From the cell containing the given text, extract its center point as [X, Y] coordinate. 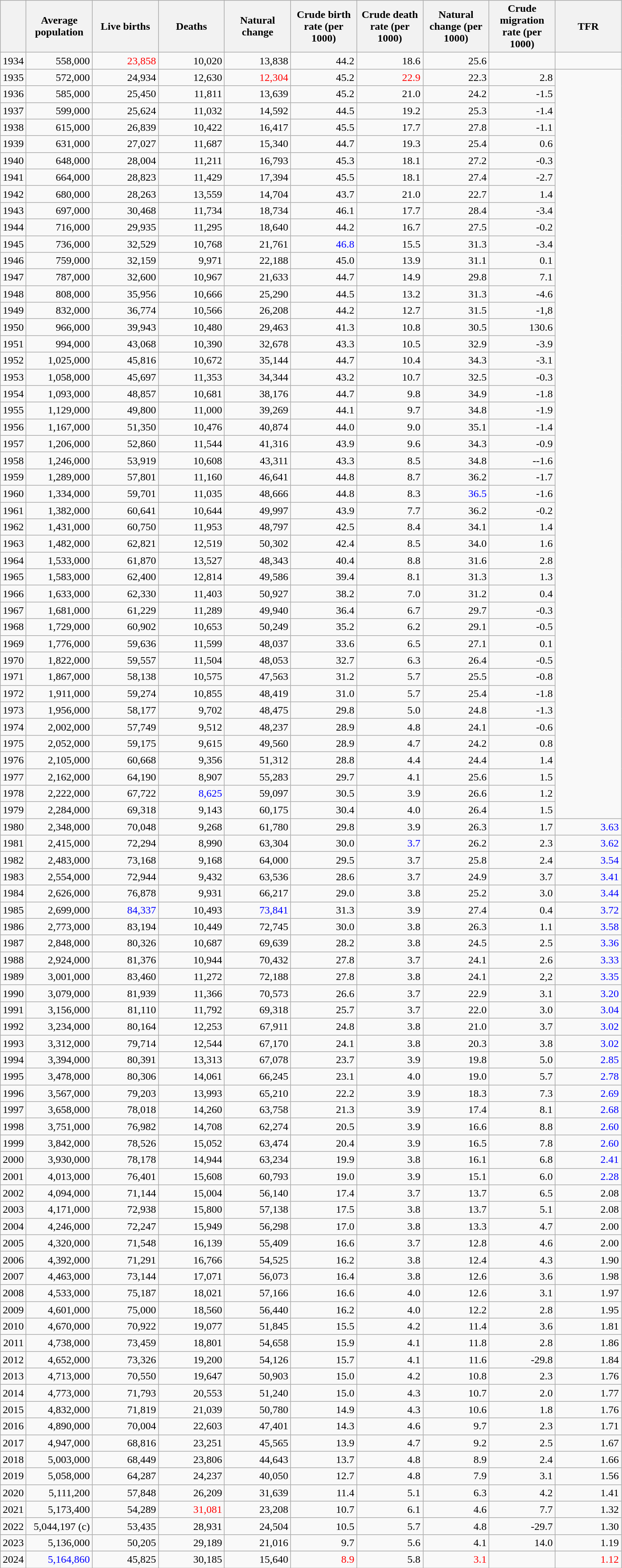
10,687 [192, 943]
5,003,000 [60, 1459]
2018 [13, 1459]
63,304 [257, 843]
51,350 [125, 427]
1949 [13, 311]
11,687 [192, 144]
1992 [13, 1026]
1.41 [588, 1493]
13,527 [192, 560]
2.28 [588, 1176]
46,641 [257, 477]
67,722 [125, 794]
736,000 [60, 244]
55,409 [257, 1243]
80,306 [125, 1077]
2,848,000 [60, 943]
32.7 [324, 660]
1,911,000 [60, 693]
71,548 [125, 1243]
3.63 [588, 827]
1988 [13, 960]
3,079,000 [60, 993]
73,326 [125, 1360]
Natural change [257, 26]
1947 [13, 277]
64,000 [257, 860]
10,566 [192, 311]
59,557 [125, 660]
16.1 [456, 1160]
18,640 [257, 227]
1,583,000 [60, 577]
10,967 [192, 277]
19.9 [324, 1160]
76,982 [125, 1127]
73,144 [125, 1276]
4,890,000 [60, 1426]
2012 [13, 1360]
5,058,000 [60, 1476]
11.6 [456, 1360]
1.86 [588, 1343]
11,295 [192, 227]
808,000 [60, 294]
10.6 [456, 1410]
57,848 [125, 1493]
31.5 [456, 311]
63,758 [257, 1110]
680,000 [60, 194]
58,138 [125, 677]
1971 [13, 677]
Live births [125, 26]
1,093,000 [60, 394]
57,749 [125, 727]
31.6 [456, 560]
48,037 [257, 644]
1,129,000 [60, 410]
57,801 [125, 477]
40,050 [257, 1476]
10,681 [192, 394]
51,312 [257, 760]
35,144 [257, 360]
5,111,200 [60, 1493]
6.8 [522, 1160]
34,344 [257, 377]
2,162,000 [60, 777]
2,105,000 [60, 760]
10,644 [192, 511]
12,519 [192, 544]
3.62 [588, 843]
966,000 [60, 327]
15.1 [456, 1176]
28.4 [456, 210]
12,814 [192, 577]
72,188 [257, 976]
34.1 [456, 527]
49,586 [257, 577]
72,247 [125, 1226]
62,400 [125, 577]
1.90 [588, 1260]
45.0 [324, 261]
23,208 [257, 1509]
1,681,000 [60, 610]
1938 [13, 127]
71,793 [125, 1393]
-4.6 [522, 294]
6.2 [390, 627]
48,343 [257, 560]
48,475 [257, 710]
44,643 [257, 1459]
30.4 [324, 810]
0.6 [522, 144]
18,560 [192, 1309]
8,990 [192, 843]
1.97 [588, 1293]
1,246,000 [60, 460]
76,878 [125, 893]
36,774 [125, 311]
14,704 [257, 194]
3,658,000 [60, 1110]
71,291 [125, 1260]
13,993 [192, 1093]
130.6 [522, 327]
50,302 [257, 544]
1995 [13, 1077]
3.04 [588, 1010]
50,903 [257, 1376]
4,392,000 [60, 1260]
1.84 [588, 1360]
1,289,000 [60, 477]
2.85 [588, 1060]
50,249 [257, 627]
24,237 [192, 1476]
22.2 [324, 1093]
83,460 [125, 976]
-0.6 [522, 727]
45.3 [324, 161]
11,289 [192, 610]
648,000 [60, 161]
1943 [13, 210]
59,274 [125, 693]
73,168 [125, 860]
1993 [13, 1043]
3.35 [588, 976]
1999 [13, 1143]
1991 [13, 1010]
5,136,000 [60, 1543]
3.72 [588, 910]
11,429 [192, 177]
26,209 [192, 1493]
80,391 [125, 1060]
716,000 [60, 227]
994,000 [60, 344]
9,143 [192, 810]
-29.8 [522, 1360]
2,052,000 [60, 743]
14,260 [192, 1110]
59,097 [257, 794]
39,269 [257, 410]
70,004 [125, 1426]
10,575 [192, 677]
1,058,000 [60, 377]
83,194 [125, 927]
27.2 [456, 161]
4,652,000 [60, 1360]
15.7 [324, 1360]
2,222,000 [60, 794]
35.1 [456, 427]
1,334,000 [60, 493]
75,000 [125, 1309]
1956 [13, 427]
48,053 [257, 660]
27.5 [456, 227]
--1.6 [522, 460]
2022 [13, 1526]
32,529 [125, 244]
26.2 [456, 843]
697,000 [60, 210]
61,870 [125, 560]
10,944 [192, 960]
1955 [13, 410]
50,780 [257, 1410]
615,000 [60, 127]
4,320,000 [60, 1243]
21,016 [257, 1543]
32,600 [125, 277]
62,274 [257, 1127]
1946 [13, 261]
2.41 [588, 1160]
4,773,000 [60, 1393]
44.0 [324, 427]
16,417 [257, 127]
2,2 [522, 976]
25.7 [324, 1010]
31.0 [324, 693]
5,164,860 [60, 1559]
-0.8 [522, 677]
3.36 [588, 943]
1981 [13, 843]
25.8 [456, 860]
1982 [13, 860]
11,353 [192, 377]
44.1 [324, 410]
21,633 [257, 277]
27,027 [125, 144]
2,348,000 [60, 827]
Natural change (per 1000) [456, 26]
2014 [13, 1393]
48,797 [257, 527]
11.8 [456, 1343]
1940 [13, 161]
49,997 [257, 511]
3.54 [588, 860]
32,678 [257, 344]
19,200 [192, 1360]
16,766 [192, 1260]
17.5 [324, 1210]
64,287 [125, 1476]
51,240 [257, 1393]
1950 [13, 327]
3,312,000 [60, 1043]
3,156,000 [60, 1010]
8.7 [390, 477]
2,002,000 [60, 727]
54,289 [125, 1509]
1941 [13, 177]
32.5 [456, 377]
2015 [13, 1410]
10,422 [192, 127]
11,000 [192, 410]
23,858 [125, 61]
1970 [13, 660]
48,666 [257, 493]
1,867,000 [60, 677]
63,536 [257, 877]
4,246,000 [60, 1226]
10,653 [192, 627]
22.7 [456, 194]
1935 [13, 77]
49,800 [125, 410]
4,013,000 [60, 1176]
56,298 [257, 1226]
68,449 [125, 1459]
11,953 [192, 527]
-1.9 [522, 410]
4,832,000 [60, 1410]
16,793 [257, 161]
-3.1 [522, 360]
8.3 [390, 493]
10,390 [192, 344]
15,340 [257, 144]
17,071 [192, 1276]
62,821 [125, 544]
4,463,000 [60, 1276]
45,697 [125, 377]
70,573 [257, 993]
25,290 [257, 294]
4,713,000 [60, 1376]
12,630 [192, 77]
26,208 [257, 311]
3,478,000 [60, 1077]
9,931 [192, 893]
3,930,000 [60, 1160]
39,943 [125, 327]
7.8 [522, 1143]
2006 [13, 1260]
9,512 [192, 727]
20,553 [192, 1393]
36.5 [456, 493]
-2.7 [522, 177]
9,702 [192, 710]
49,940 [257, 610]
28.6 [324, 877]
2007 [13, 1276]
72,745 [257, 927]
2005 [13, 1243]
59,175 [125, 743]
1.71 [588, 1426]
1976 [13, 760]
16,139 [192, 1243]
5,173,400 [60, 1509]
46.1 [324, 210]
5,044,197 (c) [60, 1526]
79,714 [125, 1043]
13,313 [192, 1060]
1944 [13, 227]
66,217 [257, 893]
1.3 [522, 577]
5.8 [390, 1559]
11,599 [192, 644]
1.32 [588, 1509]
53,919 [125, 460]
1985 [13, 910]
1978 [13, 794]
80,164 [125, 1026]
15,640 [257, 1559]
2002 [13, 1193]
56,440 [257, 1309]
1937 [13, 111]
1.98 [588, 1276]
29.0 [324, 893]
631,000 [60, 144]
47,401 [257, 1426]
-1,8 [522, 311]
1,956,000 [60, 710]
34.0 [456, 544]
34.9 [456, 394]
599,000 [60, 111]
72,944 [125, 877]
1958 [13, 460]
1974 [13, 727]
28.8 [324, 760]
46.8 [324, 244]
65,210 [257, 1093]
TFR [588, 26]
6.0 [522, 1176]
1.77 [588, 1393]
1,482,000 [60, 544]
14.3 [324, 1426]
67,078 [257, 1060]
1959 [13, 477]
11,035 [192, 493]
1983 [13, 877]
60,175 [257, 810]
11,504 [192, 660]
572,000 [60, 77]
2.69 [588, 1093]
11,734 [192, 210]
19.2 [390, 111]
12.2 [456, 1309]
31,639 [257, 1493]
19,077 [192, 1326]
29.5 [324, 860]
20.4 [324, 1143]
3.20 [588, 993]
28,931 [192, 1526]
1.19 [588, 1543]
58,177 [125, 710]
73,459 [125, 1343]
29,463 [257, 327]
6.7 [390, 610]
2020 [13, 1493]
64,190 [125, 777]
15.9 [324, 1343]
3,234,000 [60, 1026]
10,020 [192, 61]
-1.5 [522, 94]
1.81 [588, 1326]
-3.9 [522, 344]
18,734 [257, 210]
2.68 [588, 1110]
79,203 [125, 1093]
9.0 [390, 427]
28,823 [125, 177]
1969 [13, 644]
8.4 [390, 527]
73,841 [257, 910]
72,938 [125, 1210]
48,857 [125, 394]
42.4 [324, 544]
2,699,000 [60, 910]
1,729,000 [60, 627]
2011 [13, 1343]
11,272 [192, 976]
18.3 [456, 1093]
67,911 [257, 1026]
23,806 [192, 1459]
1934 [13, 61]
16.7 [390, 227]
1936 [13, 94]
20.5 [324, 1127]
45,825 [125, 1559]
14,592 [257, 111]
61,229 [125, 610]
10,768 [192, 244]
Crude death rate (per 1000) [390, 26]
60,750 [125, 527]
11,032 [192, 111]
10,480 [192, 327]
Average population [60, 26]
25,624 [125, 111]
1998 [13, 1127]
21,039 [192, 1410]
13.2 [390, 294]
6.1 [390, 1509]
59,636 [125, 644]
63,234 [257, 1160]
11,366 [192, 993]
17,394 [257, 177]
41,316 [257, 444]
4,670,000 [60, 1326]
70,048 [125, 827]
Crude migration rate (per 1000) [522, 26]
1,431,000 [60, 527]
48,237 [257, 727]
24.9 [456, 877]
38,176 [257, 394]
52,860 [125, 444]
1961 [13, 511]
13.3 [456, 1226]
4,094,000 [60, 1193]
1997 [13, 1110]
2,483,000 [60, 860]
1.67 [588, 1443]
11,211 [192, 161]
11,811 [192, 94]
15,052 [192, 1143]
24.4 [456, 760]
4,738,000 [60, 1343]
1972 [13, 693]
3,394,000 [60, 1060]
759,000 [60, 261]
18,021 [192, 1293]
1,822,000 [60, 660]
1939 [13, 144]
4,601,000 [60, 1309]
2.6 [522, 960]
23.1 [324, 1077]
15,004 [192, 1193]
45,565 [257, 1443]
1942 [13, 194]
4.4 [390, 760]
7.1 [522, 277]
2,415,000 [60, 843]
2017 [13, 1443]
54,126 [257, 1360]
12,304 [257, 77]
1989 [13, 976]
29,189 [192, 1543]
40.4 [324, 560]
28,263 [125, 194]
36.4 [324, 610]
70,922 [125, 1326]
2013 [13, 1376]
9,971 [192, 261]
57,138 [257, 1210]
1960 [13, 493]
43,311 [257, 460]
-1.3 [522, 710]
1973 [13, 710]
1.66 [588, 1459]
14,944 [192, 1160]
5.6 [390, 1543]
1953 [13, 377]
31,081 [192, 1509]
8,625 [192, 794]
2.78 [588, 1077]
33.6 [324, 644]
1,776,000 [60, 644]
25.5 [456, 677]
56,073 [257, 1276]
18.6 [390, 61]
15,949 [192, 1226]
9.8 [390, 394]
66,245 [257, 1077]
80,326 [125, 943]
16.5 [456, 1143]
1984 [13, 893]
35.2 [324, 627]
1987 [13, 943]
3.58 [588, 927]
10,666 [192, 294]
1.12 [588, 1559]
3,567,000 [60, 1093]
15,608 [192, 1176]
71,144 [125, 1193]
38.2 [324, 594]
1.8 [522, 1410]
2010 [13, 1326]
9,615 [192, 743]
53,435 [125, 1526]
32,159 [125, 261]
1962 [13, 527]
664,000 [60, 177]
2,554,000 [60, 877]
55,283 [257, 777]
20.3 [456, 1043]
21.3 [324, 1110]
45,816 [125, 360]
22,603 [192, 1426]
1954 [13, 394]
11,792 [192, 1010]
63,474 [257, 1143]
81,939 [125, 993]
84,337 [125, 910]
1.6 [522, 544]
71,819 [125, 1410]
29.1 [456, 627]
1996 [13, 1093]
1,533,000 [60, 560]
2004 [13, 1226]
1.1 [522, 927]
-29.7 [522, 1526]
22.3 [456, 77]
62,330 [125, 594]
10,855 [192, 693]
1,633,000 [60, 594]
2016 [13, 1426]
1.56 [588, 1476]
1979 [13, 810]
2019 [13, 1476]
9,268 [192, 827]
10,672 [192, 360]
12,544 [192, 1043]
1957 [13, 444]
12.4 [456, 1260]
30,468 [125, 210]
30,185 [192, 1559]
47,563 [257, 677]
11,160 [192, 477]
1.30 [588, 1526]
1986 [13, 927]
41.3 [324, 327]
0.8 [522, 743]
8,907 [192, 777]
22,188 [257, 261]
1948 [13, 294]
28,004 [125, 161]
1965 [13, 577]
1,025,000 [60, 360]
13,639 [257, 94]
29,935 [125, 227]
1977 [13, 777]
40,874 [257, 427]
12,253 [192, 1026]
51,845 [257, 1326]
50,927 [257, 594]
-1.6 [522, 493]
27.1 [456, 644]
57,166 [257, 1293]
61,780 [257, 827]
78,526 [125, 1143]
43.7 [324, 194]
19.8 [456, 1060]
15,800 [192, 1210]
Crude birth rate (per 1000) [324, 26]
1,167,000 [60, 427]
11,544 [192, 444]
70,550 [125, 1376]
2003 [13, 1210]
10,476 [192, 427]
1.7 [522, 827]
4,533,000 [60, 1293]
9,168 [192, 860]
9,356 [192, 760]
67,170 [257, 1043]
9,432 [192, 877]
24,504 [257, 1526]
68,816 [125, 1443]
69,639 [257, 943]
23,251 [192, 1443]
787,000 [60, 277]
2,284,000 [60, 810]
2009 [13, 1309]
2000 [13, 1160]
10.4 [390, 360]
9.6 [390, 444]
1,206,000 [60, 444]
10,493 [192, 910]
75,187 [125, 1293]
1945 [13, 244]
31.1 [456, 261]
3,751,000 [60, 1127]
78,018 [125, 1110]
76,401 [125, 1176]
-0.9 [522, 444]
60,793 [257, 1176]
12.8 [456, 1243]
28.2 [324, 943]
1963 [13, 544]
18,801 [192, 1343]
11,403 [192, 594]
60,641 [125, 511]
3.41 [588, 877]
1966 [13, 594]
54,658 [257, 1343]
35,956 [125, 294]
-1.1 [522, 127]
50,205 [125, 1543]
4,947,000 [60, 1443]
2024 [13, 1559]
78,178 [125, 1160]
60,902 [125, 627]
1990 [13, 993]
32.9 [456, 344]
1980 [13, 827]
26,839 [125, 127]
25,450 [125, 94]
10,608 [192, 460]
19.3 [390, 144]
2,773,000 [60, 927]
1.95 [588, 1309]
3,842,000 [60, 1143]
13,838 [257, 61]
25.2 [456, 893]
72,294 [125, 843]
2023 [13, 1543]
585,000 [60, 94]
17.0 [324, 1226]
1975 [13, 743]
1968 [13, 627]
14.0 [522, 1543]
60,668 [125, 760]
43.2 [324, 377]
81,376 [125, 960]
2,626,000 [60, 893]
14,061 [192, 1077]
54,525 [257, 1260]
22.0 [456, 1010]
1994 [13, 1060]
1.2 [522, 794]
42.5 [324, 527]
49,560 [257, 743]
Deaths [192, 26]
39.4 [324, 577]
1964 [13, 560]
1,382,000 [60, 511]
59,701 [125, 493]
24.5 [456, 943]
9.2 [456, 1443]
16.4 [324, 1276]
25.3 [456, 111]
19,647 [192, 1376]
24,934 [125, 77]
2021 [13, 1509]
3,001,000 [60, 976]
81,110 [125, 1010]
3.44 [588, 893]
558,000 [60, 61]
2008 [13, 1293]
7.0 [390, 594]
3.33 [588, 960]
56,140 [257, 1193]
7.9 [456, 1476]
2.0 [522, 1393]
7.3 [522, 1093]
21,761 [257, 244]
48,419 [257, 693]
4,171,000 [60, 1210]
10,449 [192, 927]
23.7 [324, 1060]
1952 [13, 360]
-1.7 [522, 477]
43,068 [125, 344]
1951 [13, 344]
14,708 [192, 1127]
832,000 [60, 311]
13,559 [192, 194]
70,432 [257, 960]
2,924,000 [60, 960]
1967 [13, 610]
2001 [13, 1176]
